Identify which cell holds the provided text, then report its [X, Y] central coordinate. 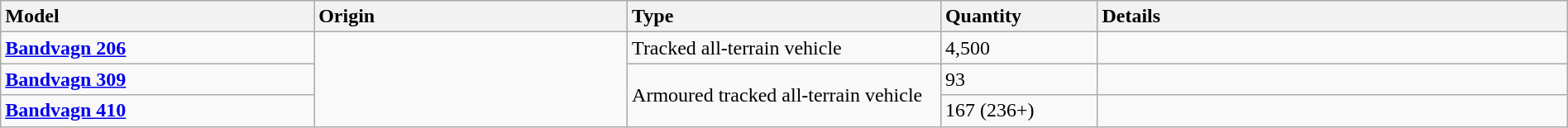
Origin [471, 17]
167 (236+) [1019, 111]
Band­vagn 309 [157, 79]
93 [1019, 79]
Quantity [1019, 17]
Details [1332, 17]
Type [784, 17]
Armoured tracked all-terrain vehicle [784, 95]
Band­vagn 206 [157, 48]
Model [157, 17]
Tracked all-terrain vehicle [784, 48]
Band­vagn 410 [157, 111]
4,500 [1019, 48]
